Extract the [X, Y] coordinate from the center of the cell holding the provided text.  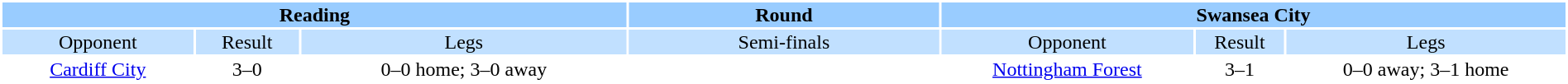
Semi-finals [784, 42]
Cardiff City [98, 69]
Round [784, 15]
0–0 away; 3–1 home [1426, 69]
Nottingham Forest [1067, 69]
0–0 home; 3–0 away [464, 69]
3–1 [1241, 69]
3–0 [247, 69]
Reading [314, 15]
Swansea City [1254, 15]
